Return [x, y] of the center of cell containing provided text 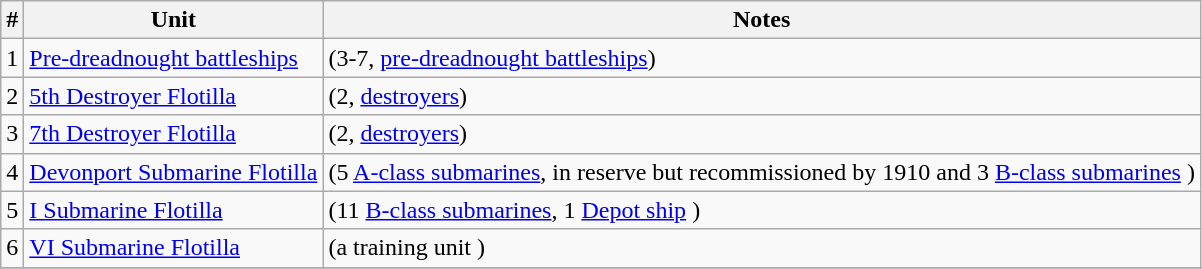
# [12, 20]
2 [12, 96]
(a training unit ) [762, 248]
5 [12, 210]
7th Destroyer Flotilla [174, 134]
4 [12, 172]
3 [12, 134]
Devonport Submarine Flotilla [174, 172]
(11 B-class submarines, 1 Depot ship ) [762, 210]
VI Submarine Flotilla [174, 248]
(5 A-class submarines, in reserve but recommissioned by 1910 and 3 B-class submarines ) [762, 172]
Unit [174, 20]
5th Destroyer Flotilla [174, 96]
6 [12, 248]
(3-7, pre-dreadnought battleships) [762, 58]
Notes [762, 20]
Pre-dreadnought battleships [174, 58]
1 [12, 58]
I Submarine Flotilla [174, 210]
